Return (X, Y) of the center of cell containing provided text 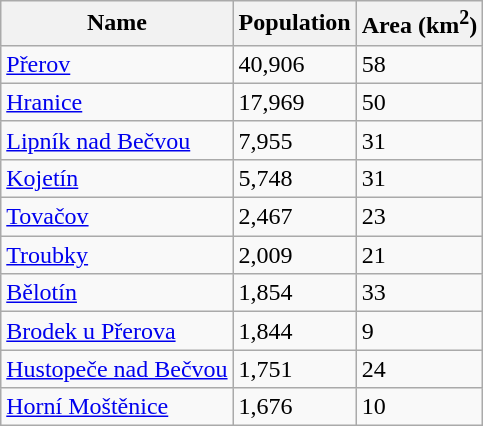
1,751 (294, 369)
50 (420, 102)
21 (420, 255)
Přerov (117, 64)
Tovačov (117, 217)
7,955 (294, 140)
Brodek u Přerova (117, 331)
Bělotín (117, 293)
1,676 (294, 407)
1,844 (294, 331)
Lipník nad Bečvou (117, 140)
Hustopeče nad Bečvou (117, 369)
Troubky (117, 255)
23 (420, 217)
Hranice (117, 102)
40,906 (294, 64)
10 (420, 407)
2,467 (294, 217)
Population (294, 24)
9 (420, 331)
5,748 (294, 178)
2,009 (294, 255)
17,969 (294, 102)
33 (420, 293)
Kojetín (117, 178)
Name (117, 24)
24 (420, 369)
Area (km2) (420, 24)
Horní Moštěnice (117, 407)
1,854 (294, 293)
58 (420, 64)
